For the text-containing cell, return its midpoint in (x, y) coordinate format. 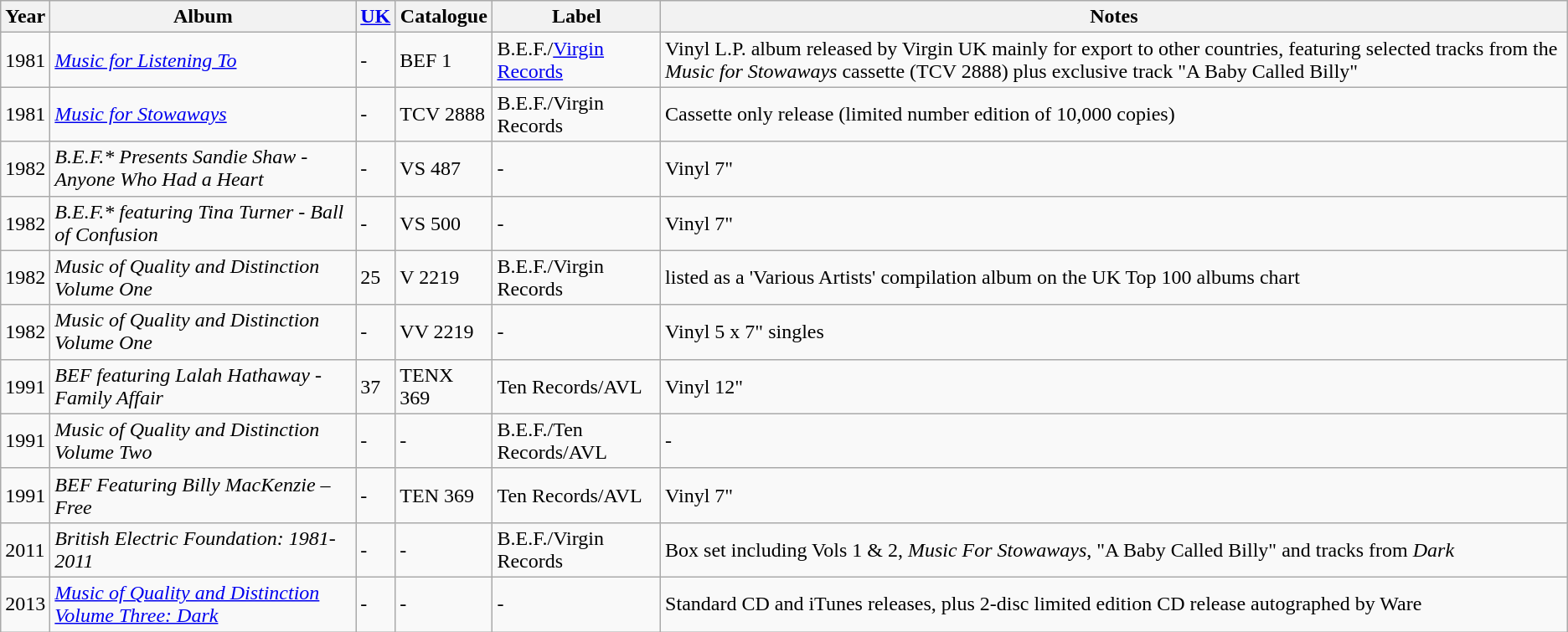
37 (375, 387)
Catalogue (444, 17)
VS 500 (444, 223)
B.E.F.* Presents Sandie Shaw - Anyone Who Had a Heart (203, 169)
Music of Quality and Distinction Volume Three: Dark (203, 604)
Music of Quality and Distinction Volume Two (203, 440)
Vinyl 12" (1114, 387)
Year (25, 17)
Box set including Vols 1 & 2, Music For Stowaways, "A Baby Called Billy" and tracks from Dark (1114, 549)
Album (203, 17)
B.E.F.* featuring Tina Turner - Ball of Confusion (203, 223)
Cassette only release (limited number edition of 10,000 copies) (1114, 114)
Label (576, 17)
VS 487 (444, 169)
TCV 2888 (444, 114)
listed as a 'Various Artists' compilation album on the UK Top 100 albums chart (1114, 278)
Standard CD and iTunes releases, plus 2-disc limited edition CD release autographed by Ware (1114, 604)
B.E.F./Ten Records/AVL (576, 440)
V 2219 (444, 278)
Music for Listening To (203, 60)
Music for Stowaways (203, 114)
Vinyl 5 x 7" singles (1114, 331)
2011 (25, 549)
BEF 1 (444, 60)
VV 2219 (444, 331)
BEF Featuring Billy MacKenzie – Free (203, 496)
25 (375, 278)
TENX 369 (444, 387)
TEN 369 (444, 496)
BEF featuring Lalah Hathaway - Family Affair (203, 387)
British Electric Foundation: 1981-2011 (203, 549)
Notes (1114, 17)
UK (375, 17)
2013 (25, 604)
